Provide the [X, Y] coordinate of the cell's center where the given text is located.  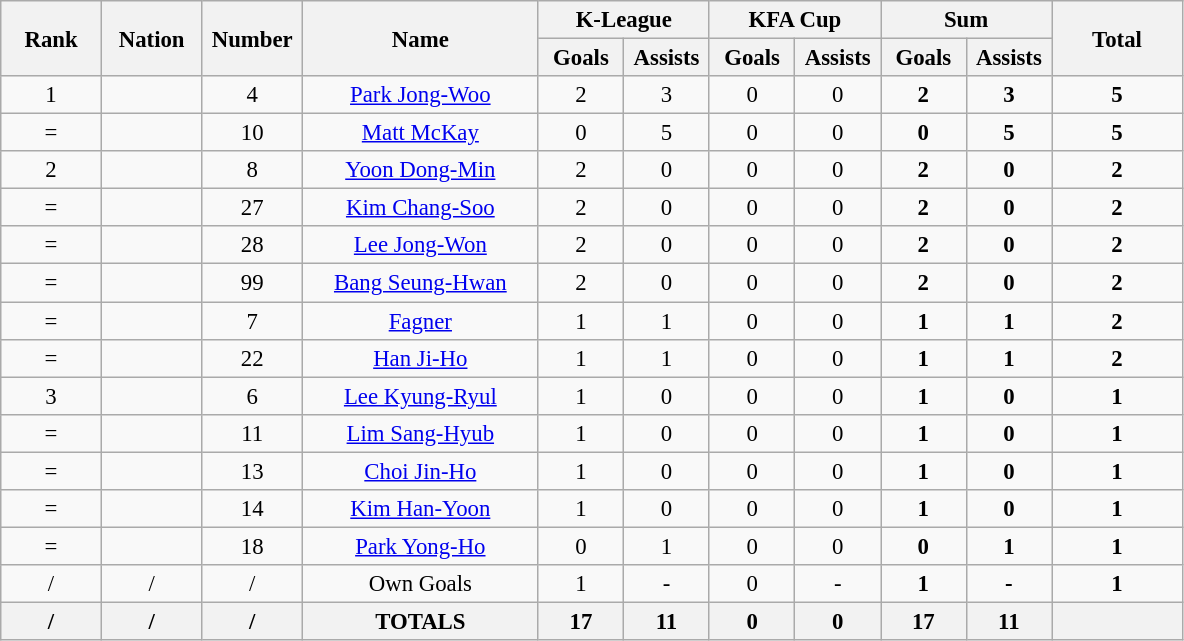
Bang Seung-Hwan [421, 283]
Sum [966, 20]
Choi Jin-Ho [421, 471]
Lim Sang-Hyub [421, 433]
4 [252, 95]
TOTALS [421, 621]
14 [252, 509]
6 [252, 396]
28 [252, 245]
22 [252, 358]
Fagner [421, 321]
27 [252, 208]
18 [252, 546]
Name [421, 38]
10 [252, 133]
Park Jong-Woo [421, 95]
Lee Kyung-Ryul [421, 396]
Rank [52, 38]
Nation [152, 38]
Yoon Dong-Min [421, 170]
Total [1118, 38]
Park Yong-Ho [421, 546]
Own Goals [421, 584]
KFA Cup [794, 20]
Kim Han-Yoon [421, 509]
Han Ji-Ho [421, 358]
K-League [624, 20]
Matt McKay [421, 133]
99 [252, 283]
8 [252, 170]
7 [252, 321]
Number [252, 38]
Kim Chang-Soo [421, 208]
13 [252, 471]
Lee Jong-Won [421, 245]
